Return (X, Y) of the center of cell containing provided text 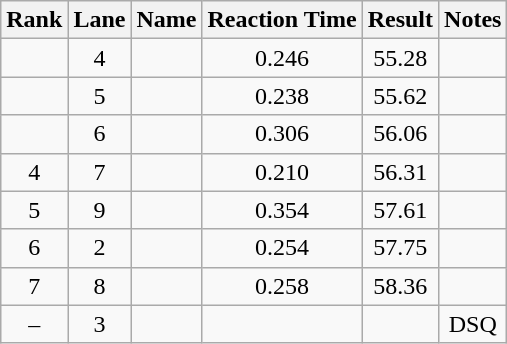
0.258 (282, 286)
Lane (100, 20)
56.31 (400, 172)
57.61 (400, 210)
8 (100, 286)
0.246 (282, 58)
2 (100, 248)
0.306 (282, 134)
0.238 (282, 96)
– (34, 324)
58.36 (400, 286)
DSQ (473, 324)
0.210 (282, 172)
56.06 (400, 134)
57.75 (400, 248)
3 (100, 324)
Reaction Time (282, 20)
Result (400, 20)
9 (100, 210)
0.354 (282, 210)
0.254 (282, 248)
55.28 (400, 58)
Rank (34, 20)
Name (166, 20)
Notes (473, 20)
55.62 (400, 96)
